Return the (X, Y) coordinate for the center point of the cell that contains the specified text.  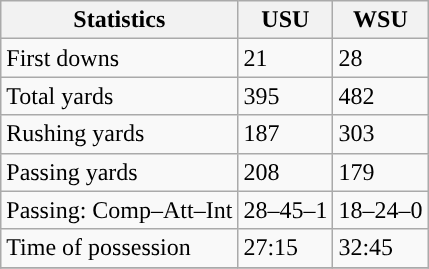
USU (286, 20)
395 (286, 96)
179 (380, 172)
Rushing yards (120, 134)
21 (286, 58)
Passing: Comp–Att–Int (120, 210)
187 (286, 134)
Time of possession (120, 248)
Statistics (120, 20)
32:45 (380, 248)
Passing yards (120, 172)
303 (380, 134)
First downs (120, 58)
208 (286, 172)
Total yards (120, 96)
482 (380, 96)
WSU (380, 20)
27:15 (286, 248)
18–24–0 (380, 210)
28 (380, 58)
28–45–1 (286, 210)
